Identify which cell holds the provided text, then report its [x, y] central coordinate. 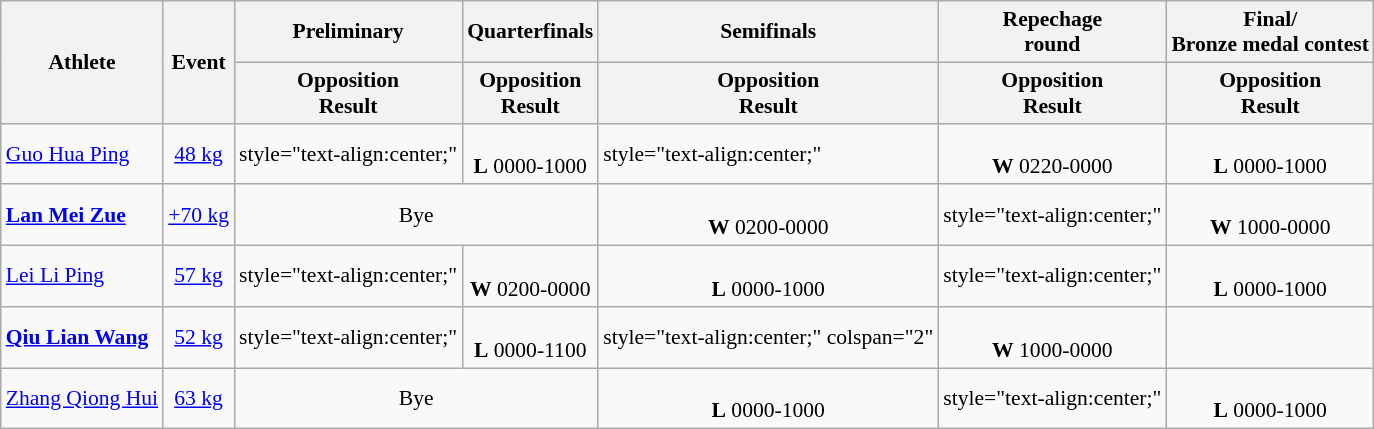
W 0220-0000 [1052, 154]
Athlete [82, 62]
Semifinals [768, 32]
Preliminary [348, 32]
Zhang Qiong Hui [82, 398]
Qiu Lian Wang [82, 338]
48 kg [198, 154]
Lei Li Ping [82, 276]
52 kg [198, 338]
Lan Mei Zue [82, 216]
+70 kg [198, 216]
57 kg [198, 276]
L 0000-1100 [530, 338]
Guo Hua Ping [82, 154]
Final/Bronze medal contest [1270, 32]
Quarterfinals [530, 32]
style="text-align:center;" colspan="2" [768, 338]
Event [198, 62]
Repechage round [1052, 32]
63 kg [198, 398]
